Capture the cell that displays the provided text and extract its (x, y) central coordinate. 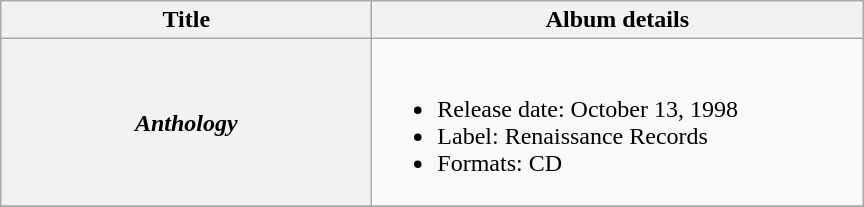
Release date: October 13, 1998Label: Renaissance RecordsFormats: CD (618, 122)
Title (186, 20)
Anthology (186, 122)
Album details (618, 20)
